Determine the [x, y] coordinate at the center of the cell enclosing the given text.  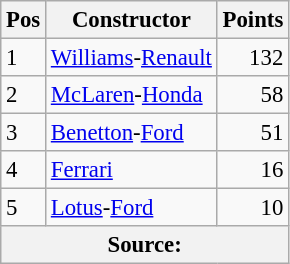
McLaren-Honda [132, 95]
1 [24, 58]
132 [252, 58]
Source: [145, 245]
58 [252, 95]
Points [252, 20]
Ferrari [132, 170]
Benetton-Ford [132, 133]
5 [24, 208]
2 [24, 95]
Pos [24, 20]
10 [252, 208]
3 [24, 133]
Williams-Renault [132, 58]
16 [252, 170]
Constructor [132, 20]
51 [252, 133]
4 [24, 170]
Lotus-Ford [132, 208]
